Search for the cell housing the specified text and yield its [X, Y] center coordinate. 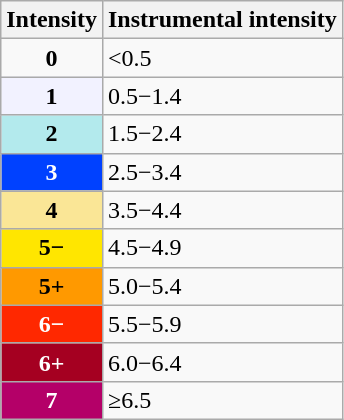
<0.5 [222, 58]
Instrumental intensity [222, 20]
0 [52, 58]
5.0−5.4 [222, 286]
≥6.5 [222, 400]
0.5−1.4 [222, 96]
4 [52, 210]
4.5−4.9 [222, 248]
6+ [52, 362]
2.5−3.4 [222, 172]
3 [52, 172]
6− [52, 324]
1 [52, 96]
5+ [52, 286]
5− [52, 248]
3.5−4.4 [222, 210]
5.5−5.9 [222, 324]
7 [52, 400]
2 [52, 134]
6.0−6.4 [222, 362]
Intensity [52, 20]
1.5−2.4 [222, 134]
